Capture the cell that displays the provided text and extract its [X, Y] central coordinate. 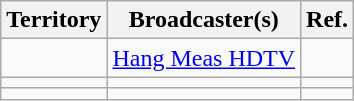
Broadcaster(s) [204, 20]
Ref. [328, 20]
Territory [54, 20]
Hang Meas HDTV [204, 58]
